For the text-containing cell, return its midpoint in [x, y] coordinate format. 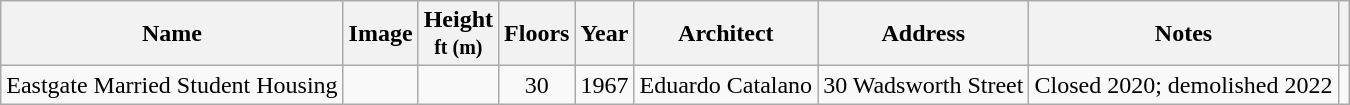
Architect [726, 34]
Address [924, 34]
Year [604, 34]
1967 [604, 85]
Floors [537, 34]
Eastgate Married Student Housing [172, 85]
Eduardo Catalano [726, 85]
Heightft (m) [458, 34]
Image [380, 34]
Notes [1184, 34]
Closed 2020; demolished 2022 [1184, 85]
30 Wadsworth Street [924, 85]
30 [537, 85]
Name [172, 34]
